Capture the cell that displays the provided text and extract its [X, Y] central coordinate. 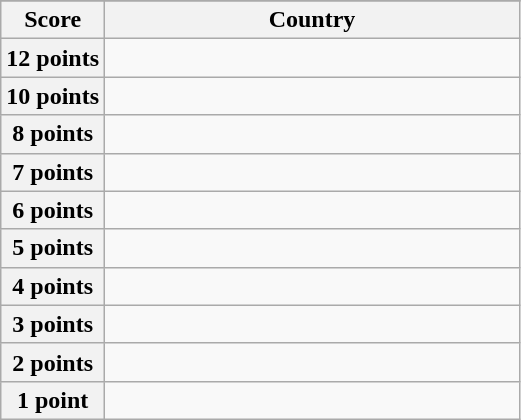
3 points [53, 324]
4 points [53, 286]
5 points [53, 248]
8 points [53, 134]
10 points [53, 96]
Country [312, 20]
2 points [53, 362]
7 points [53, 172]
6 points [53, 210]
Score [53, 20]
12 points [53, 58]
1 point [53, 400]
